Locate the cell with the specified text and output its [X, Y] center coordinate. 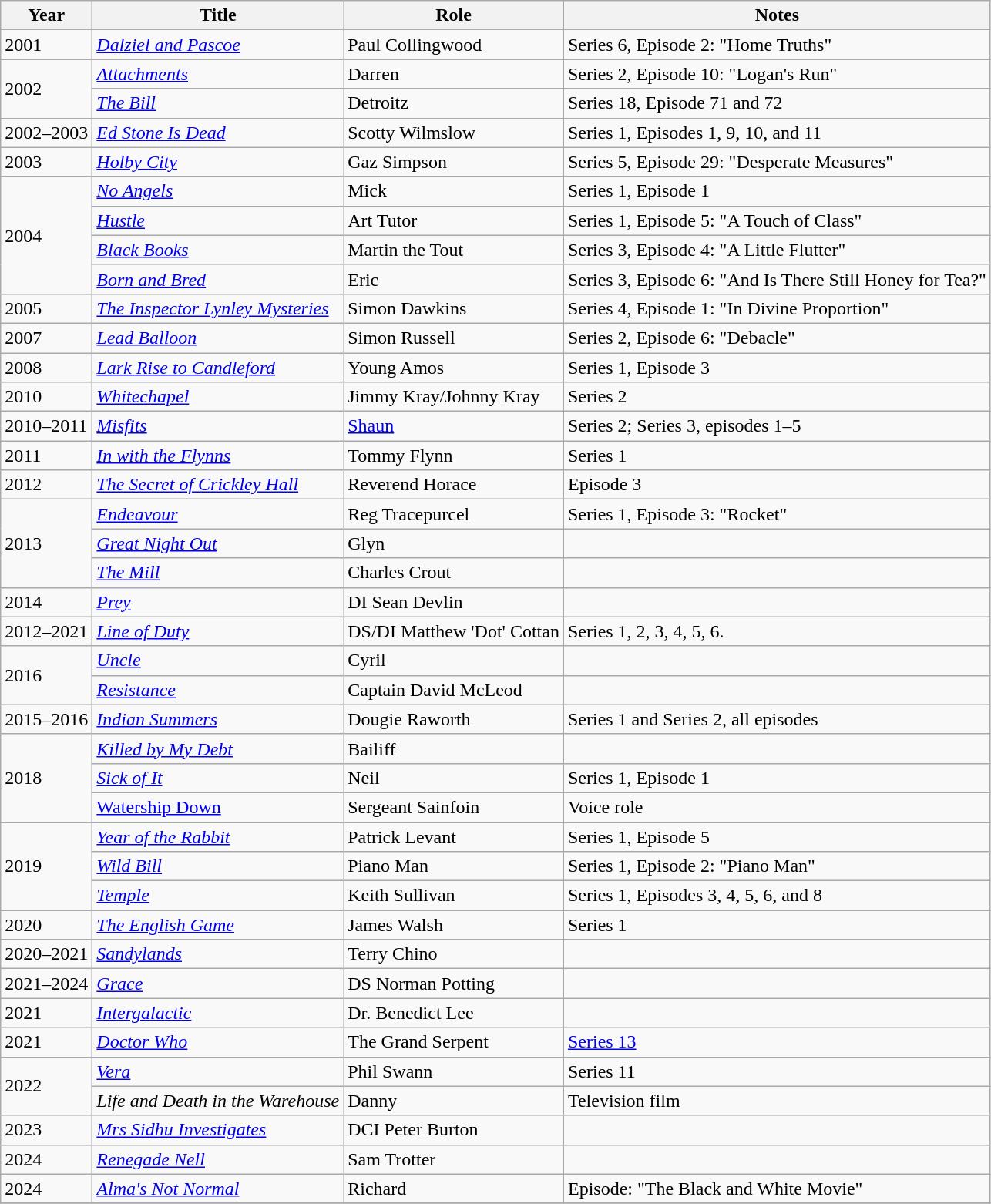
Series 2 [777, 397]
Voice role [777, 807]
DS Norman Potting [454, 984]
Intergalactic [218, 1013]
Young Amos [454, 368]
Killed by My Debt [218, 748]
DS/DI Matthew 'Dot' Cottan [454, 631]
Renegade Nell [218, 1159]
Shaun [454, 426]
Year [46, 15]
Series 18, Episode 71 and 72 [777, 103]
2015–2016 [46, 719]
Series 13 [777, 1042]
2008 [46, 368]
The Secret of Crickley Hall [218, 485]
Line of Duty [218, 631]
Misfits [218, 426]
Simon Russell [454, 338]
Sick of It [218, 778]
Grace [218, 984]
2012–2021 [46, 631]
2014 [46, 602]
Reg Tracepurcel [454, 514]
Series 4, Episode 1: "In Divine Proportion" [777, 308]
Cyril [454, 661]
Detroitz [454, 103]
Wild Bill [218, 866]
Temple [218, 896]
Mick [454, 191]
In with the Flynns [218, 456]
2005 [46, 308]
DI Sean Devlin [454, 602]
2001 [46, 45]
Television film [777, 1101]
Series 1, Episodes 1, 9, 10, and 11 [777, 133]
Lark Rise to Candleford [218, 368]
Series 1, 2, 3, 4, 5, 6. [777, 631]
Series 2; Series 3, episodes 1–5 [777, 426]
Glyn [454, 543]
Life and Death in the Warehouse [218, 1101]
Hustle [218, 220]
Series 2, Episode 10: "Logan's Run" [777, 74]
Terry Chino [454, 954]
The Inspector Lynley Mysteries [218, 308]
Martin the Tout [454, 250]
Paul Collingwood [454, 45]
Great Night Out [218, 543]
Mrs Sidhu Investigates [218, 1130]
Series 5, Episode 29: "Desperate Measures" [777, 162]
Lead Balloon [218, 338]
Series 1, Episodes 3, 4, 5, 6, and 8 [777, 896]
No Angels [218, 191]
2013 [46, 543]
Ed Stone Is Dead [218, 133]
Series 1, Episode 2: "Piano Man" [777, 866]
Keith Sullivan [454, 896]
2021–2024 [46, 984]
Series 1, Episode 3 [777, 368]
Patrick Levant [454, 836]
2016 [46, 675]
Year of the Rabbit [218, 836]
Dougie Raworth [454, 719]
2018 [46, 778]
The English Game [218, 925]
Piano Man [454, 866]
2002 [46, 89]
Uncle [218, 661]
Prey [218, 602]
Watership Down [218, 807]
Series 1 and Series 2, all episodes [777, 719]
Black Books [218, 250]
2002–2003 [46, 133]
Born and Bred [218, 279]
2023 [46, 1130]
2022 [46, 1086]
Eric [454, 279]
Jimmy Kray/Johnny Kray [454, 397]
Series 1, Episode 3: "Rocket" [777, 514]
The Mill [218, 573]
Doctor Who [218, 1042]
Phil Swann [454, 1071]
Sandylands [218, 954]
Scotty Wilmslow [454, 133]
Whitechapel [218, 397]
Episode 3 [777, 485]
2010 [46, 397]
Series 1, Episode 5: "A Touch of Class" [777, 220]
Series 3, Episode 4: "A Little Flutter" [777, 250]
Attachments [218, 74]
DCI Peter Burton [454, 1130]
Richard [454, 1189]
2020 [46, 925]
Series 11 [777, 1071]
Reverend Horace [454, 485]
Bailiff [454, 748]
2010–2011 [46, 426]
2003 [46, 162]
Series 1, Episode 5 [777, 836]
2020–2021 [46, 954]
Gaz Simpson [454, 162]
Simon Dawkins [454, 308]
Holby City [218, 162]
Sergeant Sainfoin [454, 807]
Resistance [218, 690]
Alma's Not Normal [218, 1189]
2007 [46, 338]
Art Tutor [454, 220]
Series 2, Episode 6: "Debacle" [777, 338]
Sam Trotter [454, 1159]
Episode: "The Black and White Movie" [777, 1189]
Dr. Benedict Lee [454, 1013]
Series 3, Episode 6: "And Is There Still Honey for Tea?" [777, 279]
Role [454, 15]
Indian Summers [218, 719]
Notes [777, 15]
Dalziel and Pascoe [218, 45]
The Bill [218, 103]
2019 [46, 866]
Endeavour [218, 514]
Tommy Flynn [454, 456]
2011 [46, 456]
The Grand Serpent [454, 1042]
Vera [218, 1071]
Darren [454, 74]
2004 [46, 235]
James Walsh [454, 925]
Series 6, Episode 2: "Home Truths" [777, 45]
2012 [46, 485]
Charles Crout [454, 573]
Title [218, 15]
Neil [454, 778]
Captain David McLeod [454, 690]
Danny [454, 1101]
